Extract the [X, Y] coordinate from the center of the cell holding the provided text.  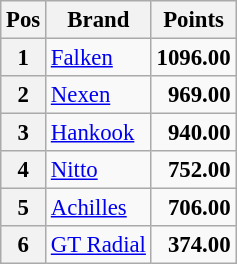
Pos [24, 20]
374.00 [194, 245]
1 [24, 58]
Achilles [99, 208]
940.00 [194, 133]
969.00 [194, 95]
Nitto [99, 170]
GT Radial [99, 245]
6 [24, 245]
3 [24, 133]
Falken [99, 58]
4 [24, 170]
5 [24, 208]
Hankook [99, 133]
752.00 [194, 170]
2 [24, 95]
706.00 [194, 208]
Nexen [99, 95]
Brand [99, 20]
Points [194, 20]
1096.00 [194, 58]
